Detect which cell encompasses the target text, then output its [x, y] center coordinate. 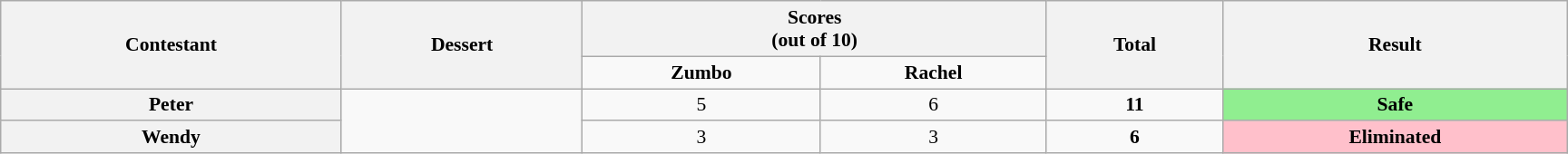
11 [1134, 105]
Result [1396, 45]
Dessert [462, 45]
Zumbo [701, 72]
Peter [171, 105]
5 [701, 105]
Rachel [934, 72]
Safe [1396, 105]
Scores(out of 10) [815, 29]
Wendy [171, 138]
Total [1134, 45]
Eliminated [1396, 138]
Contestant [171, 45]
